Output the (X, Y) coordinate of the center of the cell containing the given text.  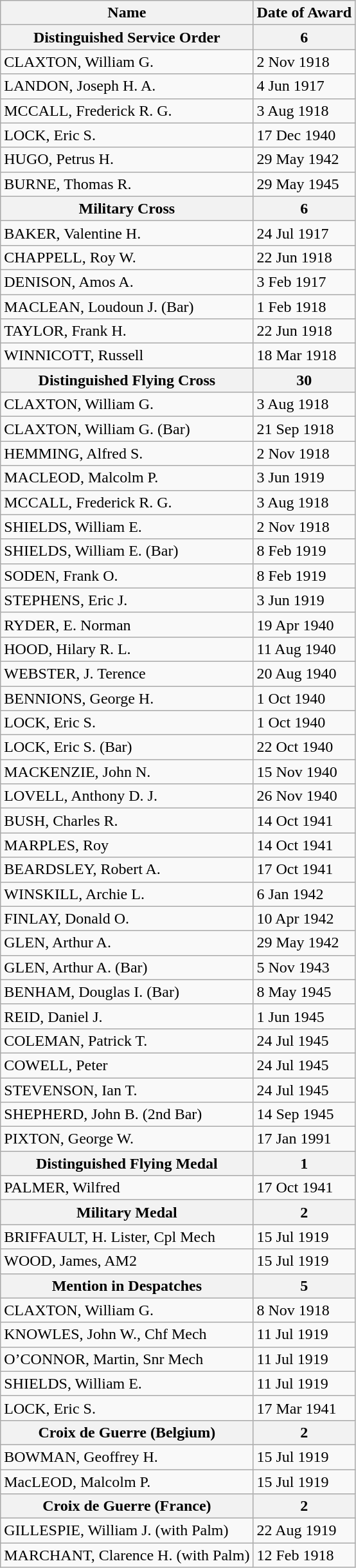
BENHAM, Douglas I. (Bar) (127, 992)
29 May 1945 (305, 184)
Distinguished Service Order (127, 37)
17 Mar 1941 (305, 1408)
PIXTON, George W. (127, 1139)
SHIELDS, William E. (Bar) (127, 551)
O’CONNOR, Martin, Snr Mech (127, 1359)
LOCK, Eric S. (Bar) (127, 747)
1 (305, 1163)
TAYLOR, Frank H. (127, 331)
RYDER, E. Norman (127, 624)
SHEPHERD, John B. (2nd Bar) (127, 1115)
MARPLES, Roy (127, 845)
Mention in Despatches (127, 1286)
WINNICOTT, Russell (127, 356)
Military Cross (127, 208)
5 Nov 1943 (305, 967)
30 (305, 380)
11 Aug 1940 (305, 649)
17 Jan 1991 (305, 1139)
PALMER, Wilfred (127, 1188)
8 May 1945 (305, 992)
LANDON, Joseph H. A. (127, 86)
Distinguished Flying Cross (127, 380)
3 Feb 1917 (305, 282)
MACKENZIE, John N. (127, 772)
HEMMING, Alfred S. (127, 453)
COLEMAN, Patrick T. (127, 1041)
BUSH, Charles R. (127, 821)
15 Nov 1940 (305, 772)
STEPHENS, Eric J. (127, 600)
1 Feb 1918 (305, 307)
REID, Daniel J. (127, 1016)
HOOD, Hilary R. L. (127, 649)
MACLEAN, Loudoun J. (Bar) (127, 307)
WEBSTER, J. Terence (127, 673)
22 Oct 1940 (305, 747)
Croix de Guerre (Belgium) (127, 1432)
Name (127, 13)
CHAPPELL, Roy W. (127, 257)
22 Aug 1919 (305, 1531)
24 Jul 1917 (305, 233)
GLEN, Arthur A. (Bar) (127, 967)
MARCHANT, Clarence H. (with Palm) (127, 1555)
20 Aug 1940 (305, 673)
26 Nov 1940 (305, 796)
GLEN, Arthur A. (127, 943)
BRIFFAULT, H. Lister, Cpl Mech (127, 1237)
10 Apr 1942 (305, 918)
21 Sep 1918 (305, 429)
19 Apr 1940 (305, 624)
WOOD, James, AM2 (127, 1261)
1 Jun 1945 (305, 1016)
4 Jun 1917 (305, 86)
MacLEOD, Malcolm P. (127, 1481)
12 Feb 1918 (305, 1555)
Military Medal (127, 1212)
5 (305, 1286)
FINLAY, Donald O. (127, 918)
Croix de Guerre (France) (127, 1506)
BURNE, Thomas R. (127, 184)
STEVENSON, Ian T. (127, 1090)
WINSKILL, Archie L. (127, 894)
Date of Award (305, 13)
8 Nov 1918 (305, 1310)
SODEN, Frank O. (127, 576)
HUGO, Petrus H. (127, 160)
6 Jan 1942 (305, 894)
17 Dec 1940 (305, 135)
KNOWLES, John W., Chf Mech (127, 1335)
Distinguished Flying Medal (127, 1163)
DENISON, Amos A. (127, 282)
BEARDSLEY, Robert A. (127, 870)
COWELL, Peter (127, 1065)
MACLEOD, Malcolm P. (127, 478)
LOVELL, Anthony D. J. (127, 796)
18 Mar 1918 (305, 356)
GILLESPIE, William J. (with Palm) (127, 1531)
BENNIONS, George H. (127, 698)
BOWMAN, Geoffrey H. (127, 1457)
BAKER, Valentine H. (127, 233)
14 Sep 1945 (305, 1115)
CLAXTON, William G. (Bar) (127, 429)
